Return the [X, Y] coordinate for the center point of the cell that contains the specified text.  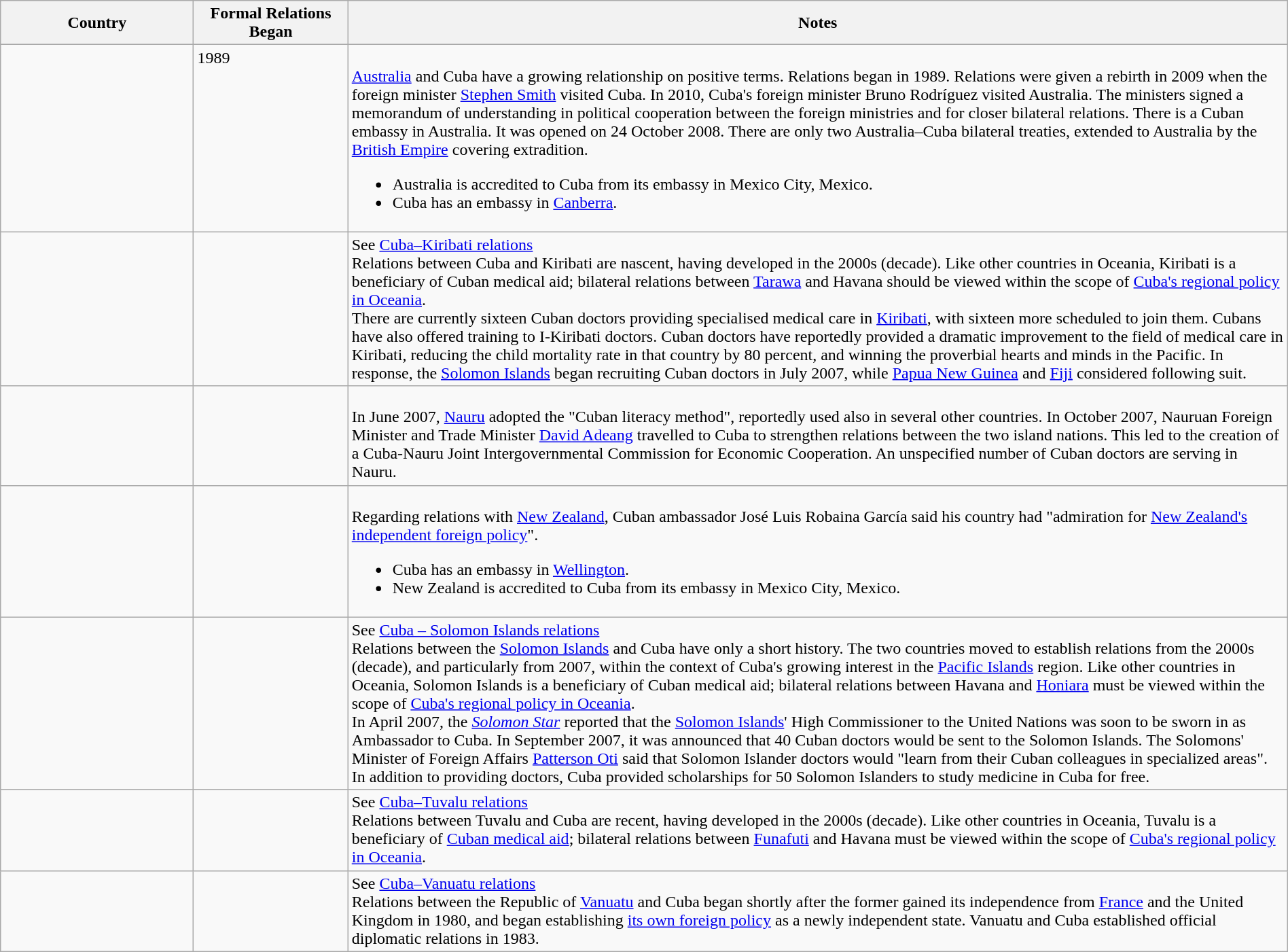
Country [97, 23]
Formal Relations Began [270, 23]
Notes [818, 23]
1989 [270, 139]
